Search for the cell housing the specified text and yield its [x, y] center coordinate. 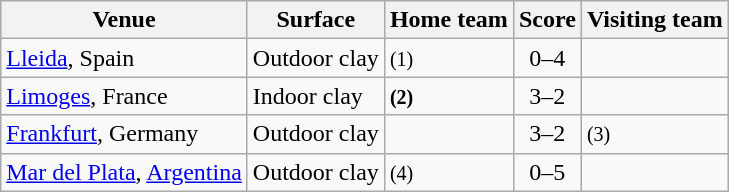
Score [547, 20]
(2) [448, 96]
(1) [448, 58]
Lleida, Spain [124, 58]
Indoor clay [316, 96]
Frankfurt, Germany [124, 134]
0–5 [547, 172]
Mar del Plata, Argentina [124, 172]
Limoges, France [124, 96]
(3) [654, 134]
Venue [124, 20]
Home team [448, 20]
(4) [448, 172]
0–4 [547, 58]
Surface [316, 20]
Visiting team [654, 20]
